For the text-containing cell, return its midpoint in (x, y) coordinate format. 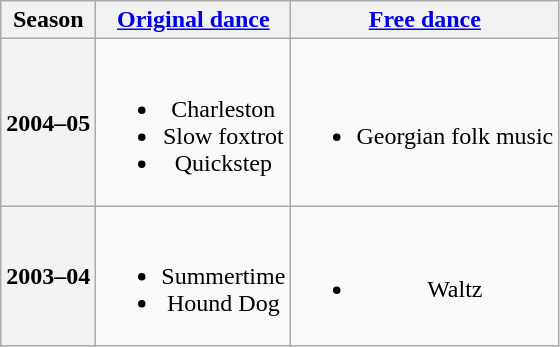
Free dance (425, 20)
CharlestonSlow foxtrotQuickstep (194, 122)
Season (48, 20)
Waltz (425, 276)
Original dance (194, 20)
Summertime Hound Dog (194, 276)
Georgian folk music (425, 122)
2003–04 (48, 276)
2004–05 (48, 122)
